Detect which cell encompasses the target text, then output its (x, y) center coordinate. 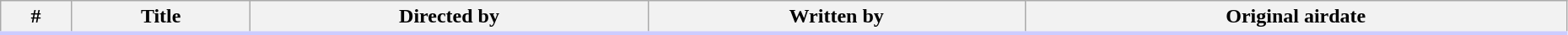
Title (160, 17)
Original airdate (1296, 17)
Directed by (449, 17)
# (36, 17)
Written by (837, 17)
